Pinpoint the cell where the given text exists, returning its [x, y] midpoint coordinate. 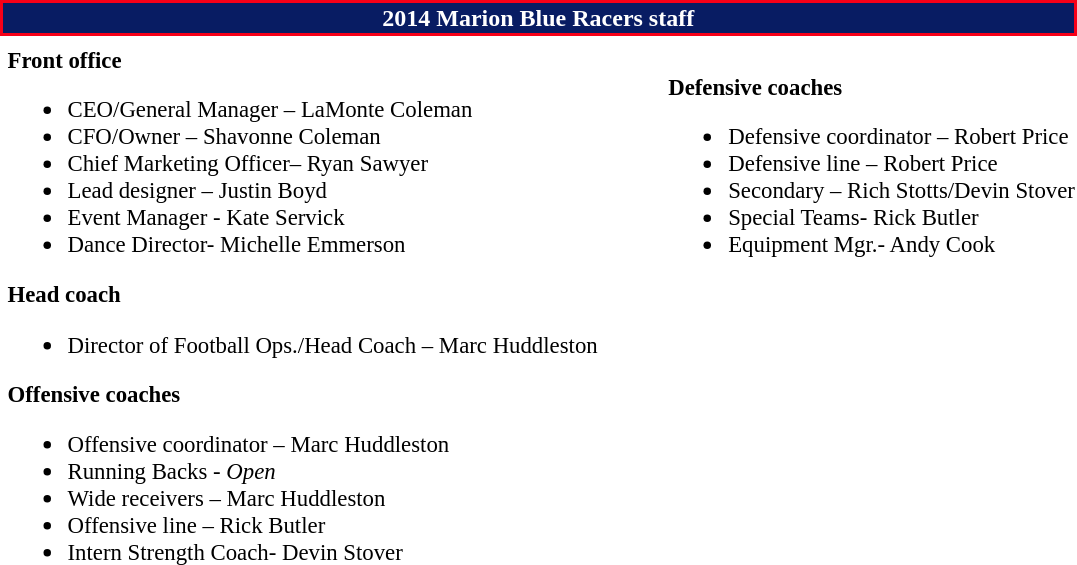
2014 Marion Blue Racers staff [538, 18]
